Find where the given text appears and provide that cell's center as [x, y] coordinate. 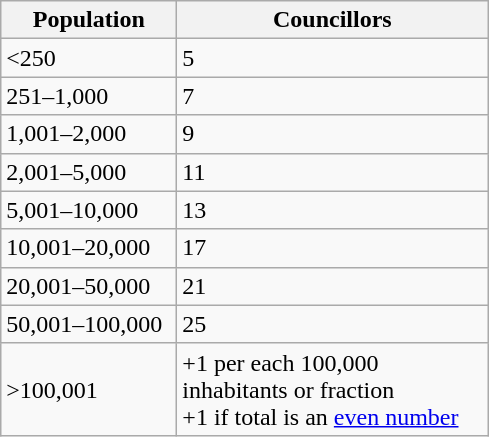
5,001–10,000 [89, 210]
11 [332, 172]
>100,001 [89, 389]
50,001–100,000 [89, 324]
Population [89, 20]
<250 [89, 58]
13 [332, 210]
7 [332, 96]
20,001–50,000 [89, 286]
17 [332, 248]
25 [332, 324]
10,001–20,000 [89, 248]
251–1,000 [89, 96]
21 [332, 286]
5 [332, 58]
+1 per each 100,000 inhabitants or fraction+1 if total is an even number [332, 389]
Councillors [332, 20]
9 [332, 134]
1,001–2,000 [89, 134]
2,001–5,000 [89, 172]
